From the cell containing the given text, extract its center point as (x, y) coordinate. 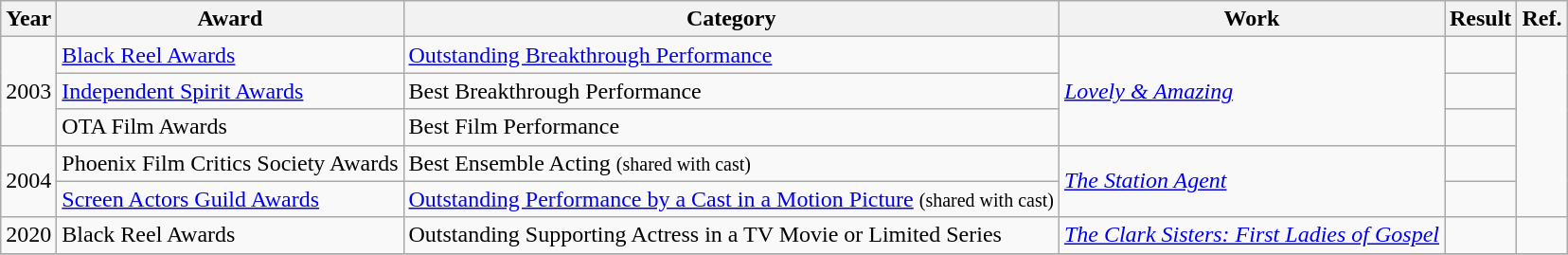
Ref. (1541, 19)
Independent Spirit Awards (230, 91)
Category (731, 19)
Outstanding Supporting Actress in a TV Movie or Limited Series (731, 235)
Lovely & Amazing (1252, 91)
Award (230, 19)
OTA Film Awards (230, 127)
2020 (28, 235)
2004 (28, 181)
Best Film Performance (731, 127)
Year (28, 19)
The Station Agent (1252, 181)
Best Breakthrough Performance (731, 91)
Best Ensemble Acting (shared with cast) (731, 163)
Work (1252, 19)
Phoenix Film Critics Society Awards (230, 163)
The Clark Sisters: First Ladies of Gospel (1252, 235)
Screen Actors Guild Awards (230, 199)
Outstanding Performance by a Cast in a Motion Picture (shared with cast) (731, 199)
Result (1481, 19)
2003 (28, 91)
Outstanding Breakthrough Performance (731, 55)
